Determine the [x, y] coordinate at the center of the cell enclosing the given text.  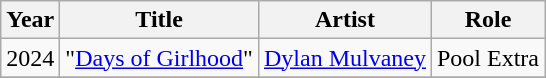
Artist [344, 20]
Role [488, 20]
2024 [30, 58]
Year [30, 20]
Title [160, 20]
"Days of Girlhood" [160, 58]
Dylan Mulvaney [344, 58]
Pool Extra [488, 58]
